Search for the cell housing the specified text and yield its (x, y) center coordinate. 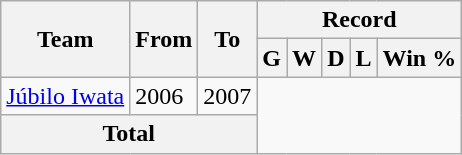
Record (360, 20)
To (228, 39)
G (272, 58)
Team (66, 39)
W (304, 58)
Win % (420, 58)
L (364, 58)
From (164, 39)
Total (129, 134)
2007 (228, 96)
2006 (164, 96)
D (336, 58)
Júbilo Iwata (66, 96)
